Identify which cell holds the provided text, then report its (x, y) central coordinate. 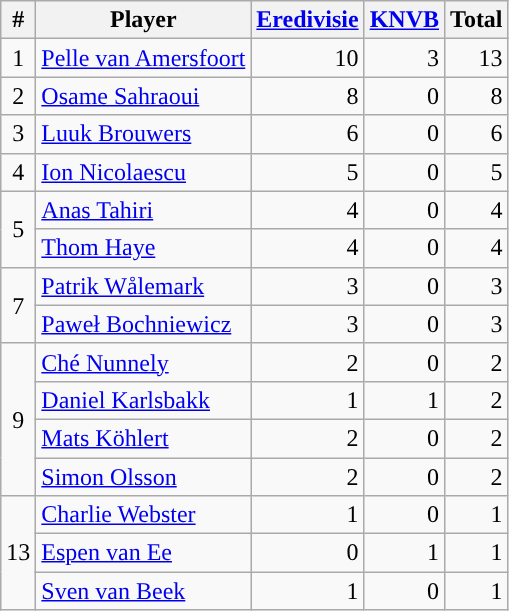
Espen van Ee (144, 553)
Player (144, 20)
7 (18, 305)
Anas Tahiri (144, 210)
10 (308, 58)
Ché Nunnely (144, 362)
Osame Sahraoui (144, 96)
Charlie Webster (144, 515)
Total (477, 20)
9 (18, 419)
Sven van Beek (144, 591)
Eredivisie (308, 20)
Pelle van Amersfoort (144, 58)
Patrik Wålemark (144, 286)
Ion Nicolaescu (144, 172)
KNVB (404, 20)
Thom Haye (144, 248)
Daniel Karlsbakk (144, 400)
Mats Köhlert (144, 438)
Simon Olsson (144, 477)
# (18, 20)
Luuk Brouwers (144, 134)
Paweł Bochniewicz (144, 324)
